Scan for the cell matching the given text and deliver its (x, y) coordinate at center. 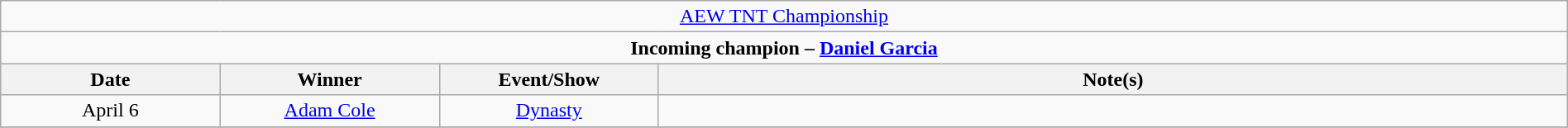
AEW TNT Championship (784, 17)
Adam Cole (329, 111)
Winner (329, 79)
Dynasty (549, 111)
April 6 (111, 111)
Note(s) (1113, 79)
Date (111, 79)
Event/Show (549, 79)
Incoming champion – Daniel Garcia (784, 48)
